Extract the [X, Y] coordinate from the center of the cell holding the provided text.  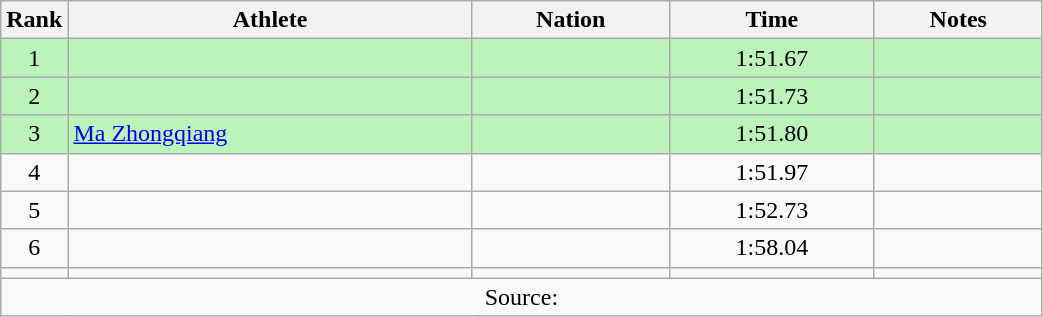
Ma Zhongqiang [270, 134]
Nation [570, 20]
Source: [522, 297]
1 [34, 58]
1:52.73 [772, 210]
Time [772, 20]
5 [34, 210]
Notes [958, 20]
1:58.04 [772, 248]
1:51.67 [772, 58]
1:51.73 [772, 96]
Athlete [270, 20]
6 [34, 248]
3 [34, 134]
2 [34, 96]
1:51.80 [772, 134]
1:51.97 [772, 172]
4 [34, 172]
Rank [34, 20]
